Locate the cell with the specified text and output its [x, y] center coordinate. 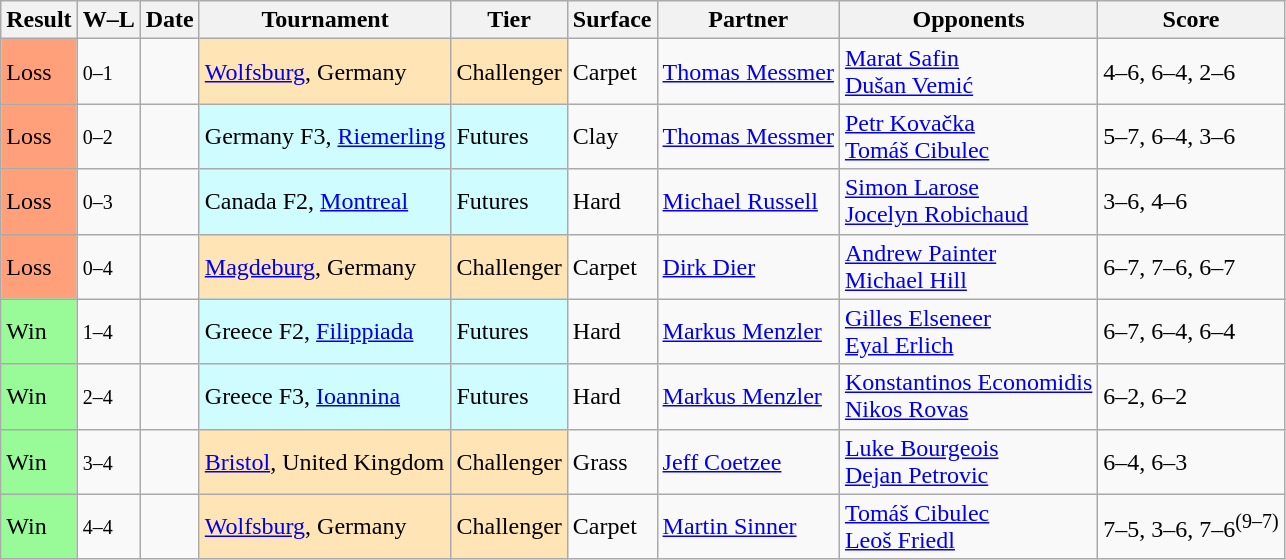
Opponents [968, 20]
Magdeburg, Germany [325, 266]
Clay [612, 136]
Greece F3, Ioannina [325, 396]
4–6, 6–4, 2–6 [1191, 72]
Dirk Dier [748, 266]
Michael Russell [748, 202]
W–L [108, 20]
5–7, 6–4, 3–6 [1191, 136]
7–5, 3–6, 7–6(9–7) [1191, 526]
0–2 [108, 136]
Marat Safin Dušan Vemić [968, 72]
Konstantinos Economidis Nikos Rovas [968, 396]
1–4 [108, 332]
Jeff Coetzee [748, 462]
0–1 [108, 72]
6–7, 7–6, 6–7 [1191, 266]
6–2, 6–2 [1191, 396]
Grass [612, 462]
Tier [509, 20]
Date [170, 20]
0–4 [108, 266]
Petr Kovačka Tomáš Cibulec [968, 136]
3–4 [108, 462]
4–4 [108, 526]
Score [1191, 20]
Germany F3, Riemerling [325, 136]
Partner [748, 20]
0–3 [108, 202]
Greece F2, Filippiada [325, 332]
Bristol, United Kingdom [325, 462]
Tomáš Cibulec Leoš Friedl [968, 526]
Andrew Painter Michael Hill [968, 266]
2–4 [108, 396]
Martin Sinner [748, 526]
Canada F2, Montreal [325, 202]
Gilles Elseneer Eyal Erlich [968, 332]
3–6, 4–6 [1191, 202]
Simon Larose Jocelyn Robichaud [968, 202]
Result [39, 20]
Surface [612, 20]
6–4, 6–3 [1191, 462]
Tournament [325, 20]
6–7, 6–4, 6–4 [1191, 332]
Luke Bourgeois Dejan Petrovic [968, 462]
